Output the [x, y] coordinate of the center of the cell containing the given text.  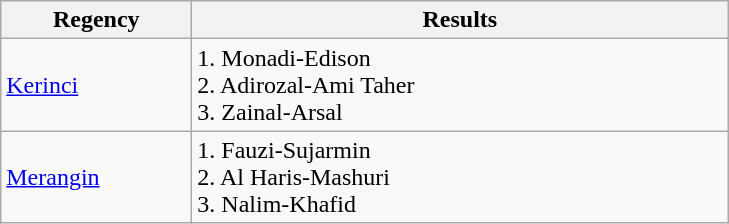
1. Fauzi-Sujarmin 2. Al Haris-Mashuri3. Nalim-Khafid [460, 177]
1. Monadi-Edison2. Adirozal-Ami Taher3. Zainal-Arsal [460, 85]
Kerinci [96, 85]
Merangin [96, 177]
Regency [96, 20]
Results [460, 20]
